Pinpoint the cell where the given text exists, returning its [X, Y] midpoint coordinate. 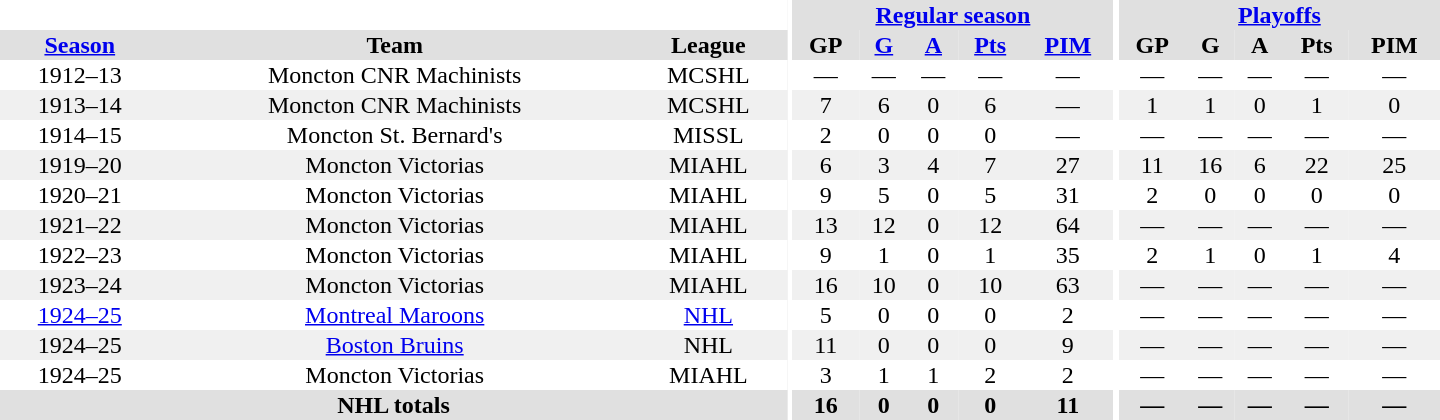
1912–13 [80, 75]
League [708, 45]
Regular season [952, 15]
Team [395, 45]
63 [1068, 285]
31 [1068, 195]
Playoffs [1280, 15]
1919–20 [80, 165]
Montreal Maroons [395, 315]
Season [80, 45]
1922–23 [80, 255]
25 [1394, 165]
NHL totals [394, 405]
35 [1068, 255]
1913–14 [80, 105]
Boston Bruins [395, 345]
Moncton St. Bernard's [395, 135]
MISSL [708, 135]
13 [826, 225]
1914–15 [80, 135]
1923–24 [80, 285]
27 [1068, 165]
1920–21 [80, 195]
64 [1068, 225]
22 [1317, 165]
1921–22 [80, 225]
